Determine the (X, Y) coordinate at the center of the cell enclosing the given text.  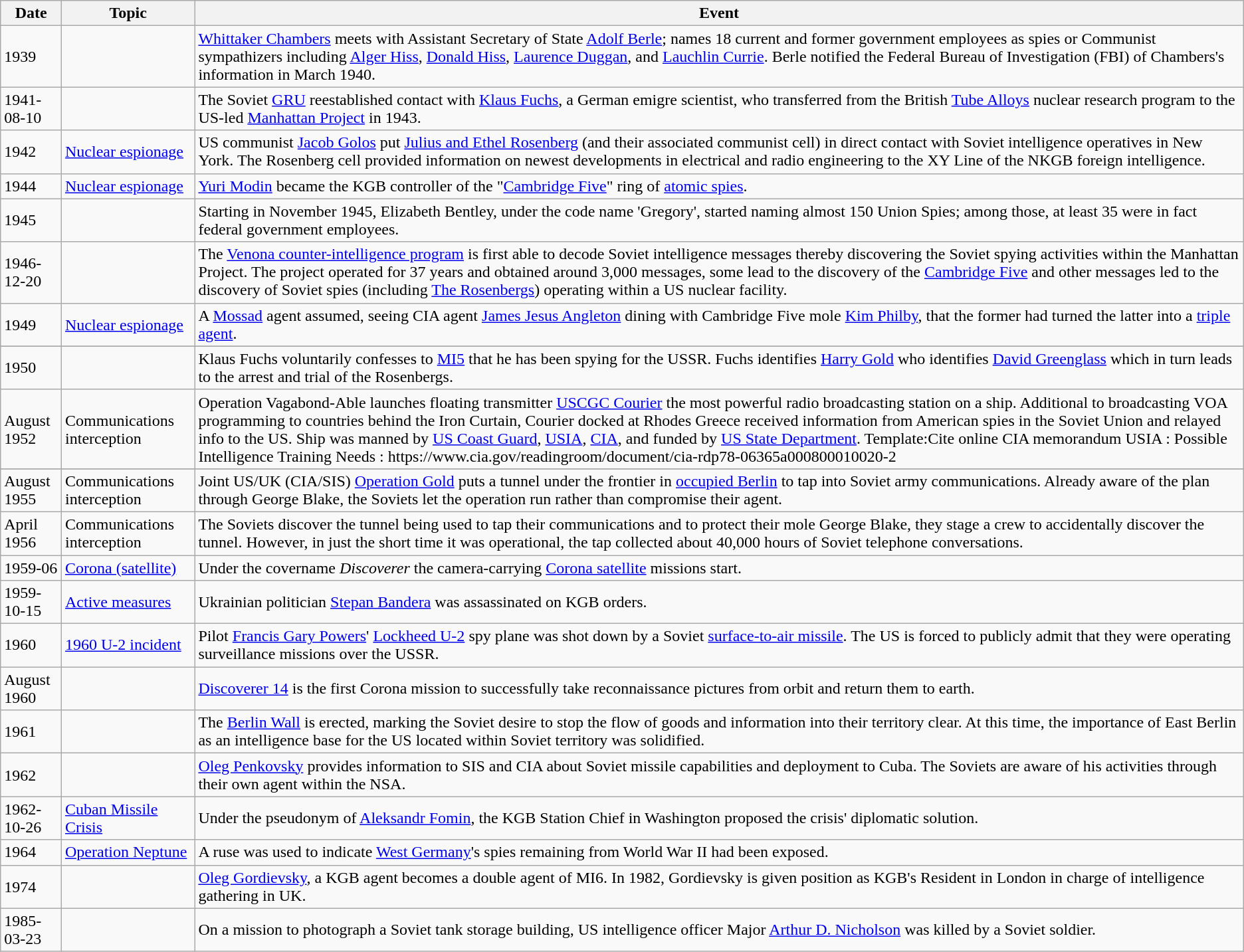
A ruse was used to indicate West Germany's spies remaining from World War II had been exposed. (719, 852)
Under the covername Discoverer the camera-carrying Corona satellite missions start. (719, 568)
April 1956 (31, 533)
On a mission to photograph a Soviet tank storage building, US intelligence officer Major Arthur D. Nicholson was killed by a Soviet soldier. (719, 930)
1959-10-15 (31, 602)
Date (31, 13)
Under the pseudonym of Aleksandr Fomin, the KGB Station Chief in Washington proposed the crisis' diplomatic solution. (719, 818)
August 1955 (31, 490)
1941-08-10 (31, 109)
1944 (31, 186)
Yuri Modin became the KGB controller of the "Cambridge Five" ring of atomic spies. (719, 186)
Corona (satellite) (128, 568)
Topic (128, 13)
Cuban Missile Crisis (128, 818)
1949 (31, 324)
1960 U-2 incident (128, 646)
1960 (31, 646)
1962 (31, 775)
1959-06 (31, 568)
1939 (31, 56)
1942 (31, 151)
1962-10-26 (31, 818)
1961 (31, 732)
1946-12-20 (31, 272)
1974 (31, 886)
August 1960 (31, 688)
Event (719, 13)
Ukrainian politician Stepan Bandera was assassinated on KGB orders. (719, 602)
August 1952 (31, 429)
1950 (31, 368)
Active measures (128, 602)
1945 (31, 221)
Operation Neptune (128, 852)
1964 (31, 852)
Discoverer 14 is the first Corona mission to successfully take reconnaissance pictures from orbit and return them to earth. (719, 688)
1985-03-23 (31, 930)
